Locate the cell with the specified text and output its (x, y) center coordinate. 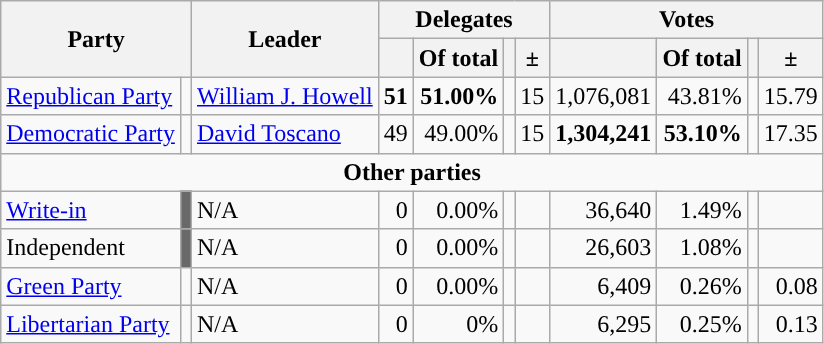
49.00% (458, 134)
Independent (91, 248)
Write-in (91, 210)
1.08% (702, 248)
0.26% (702, 286)
15.79 (790, 96)
51.00% (458, 96)
0.13 (790, 324)
17.35 (790, 134)
Leader (284, 39)
Democratic Party (91, 134)
1,076,081 (604, 96)
0% (458, 324)
Other parties (412, 172)
Libertarian Party (91, 324)
David Toscano (284, 134)
Republican Party (91, 96)
1.49% (702, 210)
6,409 (604, 286)
1,304,241 (604, 134)
36,640 (604, 210)
49 (396, 134)
Party (96, 39)
51 (396, 96)
26,603 (604, 248)
William J. Howell (284, 96)
0.08 (790, 286)
6,295 (604, 324)
53.10% (702, 134)
Green Party (91, 286)
0.25% (702, 324)
Votes (687, 20)
Delegates (464, 20)
43.81% (702, 96)
